Scan for the cell matching the given text and deliver its (X, Y) coordinate at center. 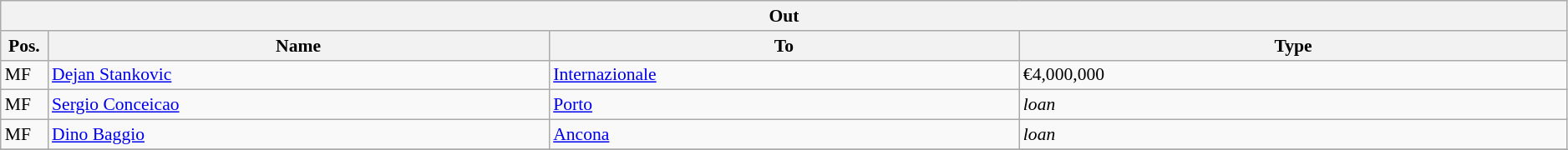
Out (784, 16)
€4,000,000 (1293, 75)
Dejan Stankovic (298, 75)
Ancona (784, 135)
Porto (784, 105)
Pos. (24, 46)
Internazionale (784, 75)
To (784, 46)
Dino Baggio (298, 135)
Type (1293, 46)
Name (298, 46)
Sergio Conceicao (298, 105)
